Determine the [x, y] coordinate at the center of the cell enclosing the given text.  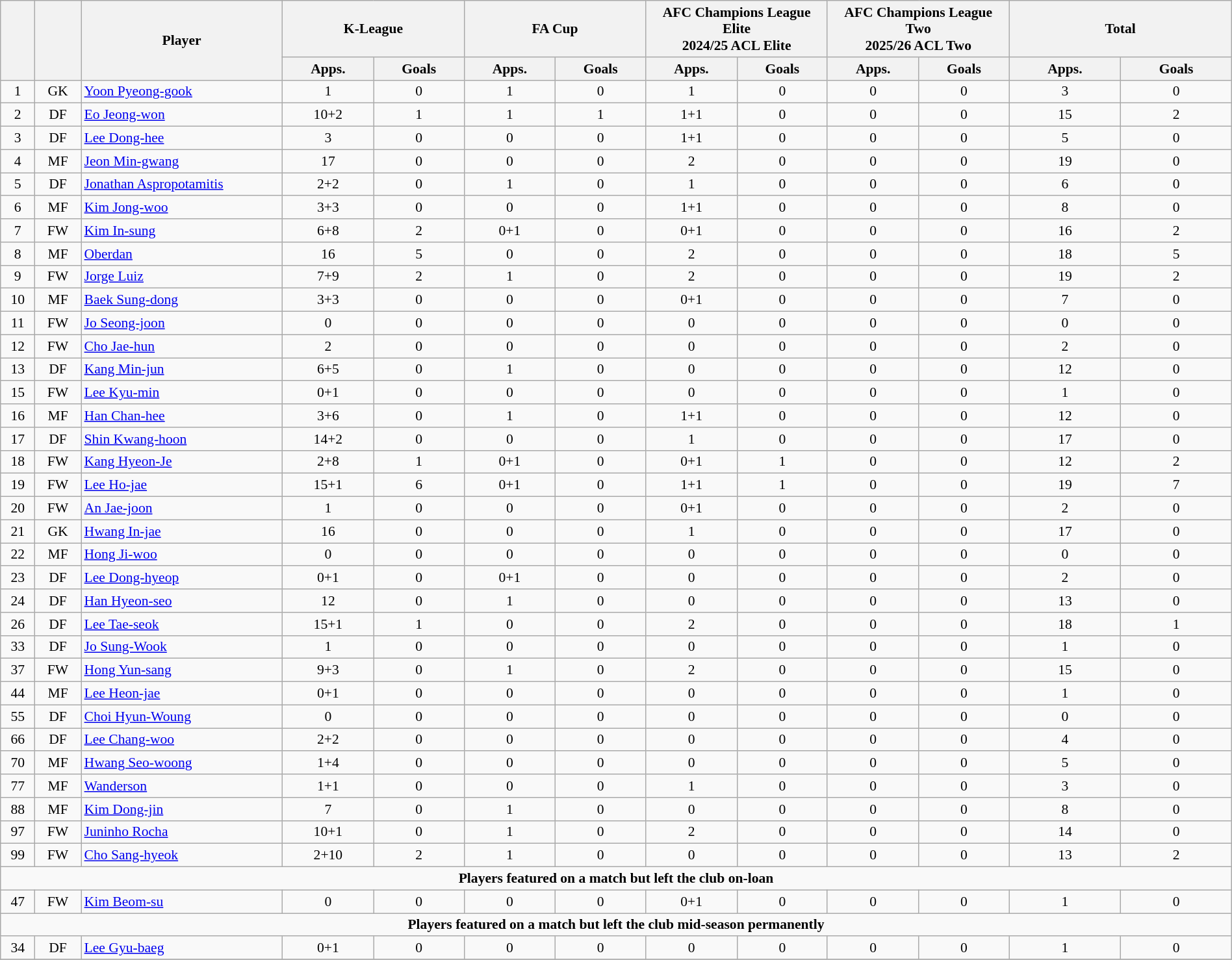
Han Hyeon-seo [182, 601]
K-League [374, 29]
47 [18, 902]
AFC Champions League Elite 2024/25 ACL Elite [737, 29]
AFC Champions League Two 2025/26 ACL Two [918, 29]
1+4 [328, 763]
Shin Kwang-hoon [182, 439]
Player [182, 40]
Jorge Luiz [182, 277]
2+8 [328, 462]
Oberdan [182, 254]
Wanderson [182, 786]
Lee Heon-jae [182, 694]
Lee Dong-hee [182, 138]
6+5 [328, 370]
Lee Kyu-min [182, 393]
Lee Dong-hyeop [182, 578]
Lee Tae-seok [182, 624]
Lee Ho-jae [182, 485]
10+1 [328, 832]
Players featured on a match but left the club on-loan [616, 879]
Total [1120, 29]
Cho Jae-hun [182, 346]
2+10 [328, 855]
Cho Sang-hyeok [182, 855]
77 [18, 786]
37 [18, 670]
Lee Chang-woo [182, 740]
Players featured on a match but left the club mid-season permanently [616, 925]
Kim Dong-jin [182, 809]
9+3 [328, 670]
20 [18, 509]
Yoon Pyeong-gook [182, 92]
22 [18, 555]
Hong Yun-sang [182, 670]
Hwang Seo-woong [182, 763]
10+2 [328, 115]
88 [18, 809]
9 [18, 277]
24 [18, 601]
21 [18, 531]
99 [18, 855]
14 [1065, 832]
Kim Beom-su [182, 902]
FA Cup [555, 29]
23 [18, 578]
Kim In-sung [182, 231]
34 [18, 948]
10 [18, 300]
Eo Jeong-won [182, 115]
Hong Ji-woo [182, 555]
An Jae-joon [182, 509]
Jo Seong-joon [182, 323]
66 [18, 740]
55 [18, 716]
Jonathan Aspropotamitis [182, 184]
Kang Min-jun [182, 370]
97 [18, 832]
70 [18, 763]
33 [18, 647]
Han Chan-hee [182, 416]
Choi Hyun-Woung [182, 716]
Juninho Rocha [182, 832]
Lee Gyu-baeg [182, 948]
Jeon Min-gwang [182, 161]
6+8 [328, 231]
7+9 [328, 277]
Kang Hyeon-Je [182, 462]
Baek Sung-dong [182, 300]
11 [18, 323]
Hwang In-jae [182, 531]
3+6 [328, 416]
26 [18, 624]
Jo Sung-Wook [182, 647]
44 [18, 694]
Kim Jong-woo [182, 208]
14+2 [328, 439]
